Return (x, y) of the center of cell containing provided text 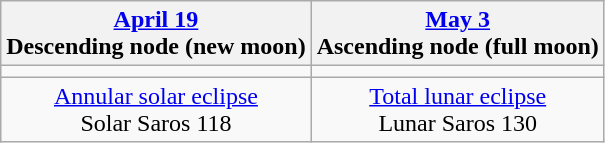
May 3Ascending node (full moon) (458, 34)
Annular solar eclipseSolar Saros 118 (156, 110)
April 19Descending node (new moon) (156, 34)
Total lunar eclipseLunar Saros 130 (458, 110)
